From the cell containing the given text, extract its center point as (x, y) coordinate. 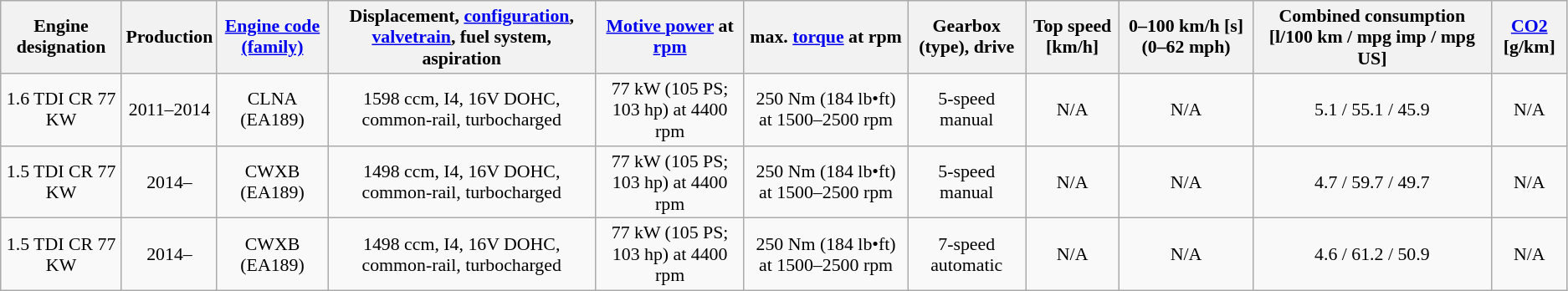
7-speed automatic (967, 254)
Motive power at rpm (670, 37)
0–100 km/h [s] (0–62 mph) (1186, 37)
4.6 / 61.2 / 50.9 (1372, 254)
max. torque at rpm (825, 37)
4.7 / 59.7 / 49.7 (1372, 182)
Gearbox (type), drive (967, 37)
1.6 TDI CR 77 KW (62, 109)
CO2 [g/km] (1530, 37)
CLNA (EA189) (272, 109)
5.1 / 55.1 / 45.9 (1372, 109)
Production (169, 37)
Engine code (family) (272, 37)
Displacement, configuration, valvetrain, fuel system, aspiration (462, 37)
Combined consumption [l/100 km / mpg imp / mpg US] (1372, 37)
2011–2014 (169, 109)
Top speed [km/h] (1073, 37)
Engine designation (62, 37)
1598 ccm, I4, 16V DOHC, common-rail, turbocharged (462, 109)
